Detect which cell encompasses the target text, then output its (X, Y) center coordinate. 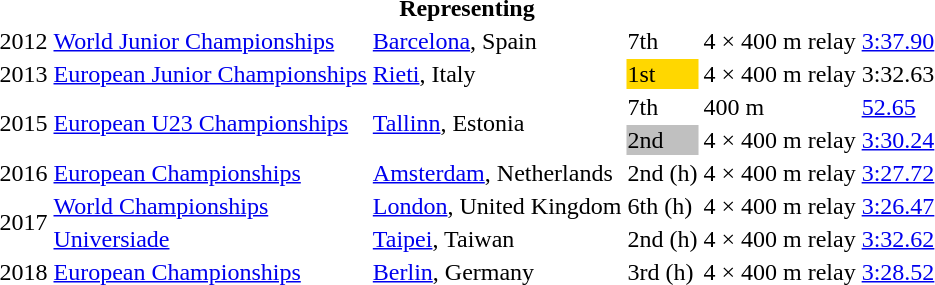
European U23 Championships (210, 124)
Taipei, Taiwan (497, 239)
European Championships (210, 173)
Rieti, Italy (497, 74)
Universiade (210, 239)
2nd (662, 140)
1st (662, 74)
Tallinn, Estonia (497, 124)
London, United Kingdom (497, 206)
World Championships (210, 206)
Amsterdam, Netherlands (497, 173)
Barcelona, Spain (497, 41)
World Junior Championships (210, 41)
European Junior Championships (210, 74)
400 m (780, 107)
6th (h) (662, 206)
